Locate the cell with the specified text and output its (x, y) center coordinate. 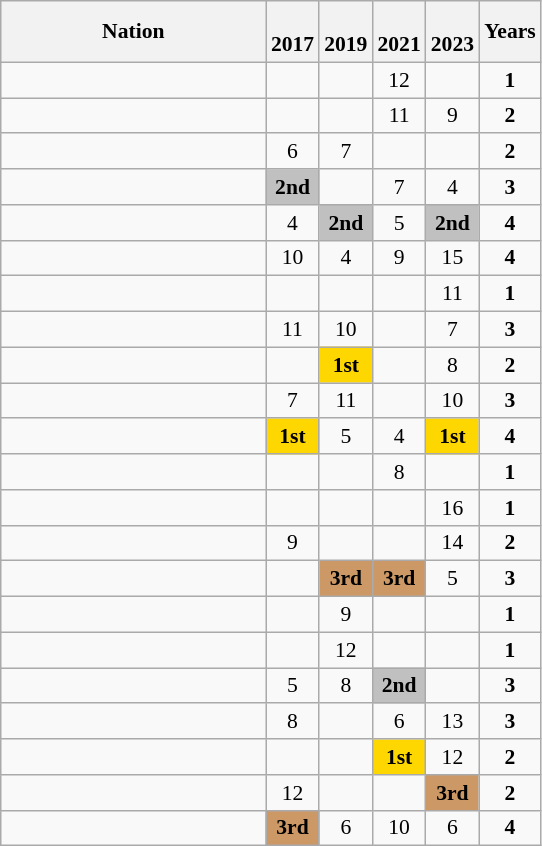
13 (452, 722)
2017 (292, 32)
2021 (398, 32)
16 (452, 508)
14 (452, 543)
2023 (452, 32)
Years (510, 32)
Nation (134, 32)
15 (452, 258)
2019 (346, 32)
